Scan for the cell matching the given text and deliver its (x, y) coordinate at center. 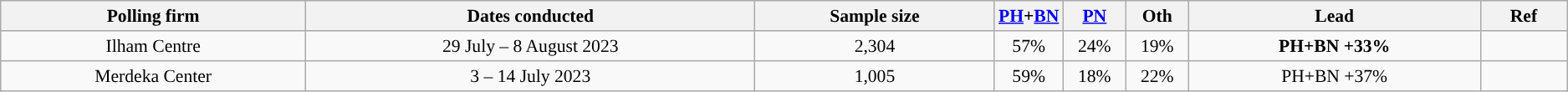
59% (1029, 76)
22% (1157, 76)
PH+BN +37% (1335, 76)
Dates conducted (530, 16)
Oth (1157, 16)
Ref (1524, 16)
2,304 (875, 46)
Sample size (875, 16)
1,005 (875, 76)
PN (1094, 16)
Lead (1335, 16)
Polling firm (154, 16)
PH+BN +33% (1335, 46)
29 July – 8 August 2023 (530, 46)
Ilham Centre (154, 46)
19% (1157, 46)
3 – 14 July 2023 (530, 76)
57% (1029, 46)
Merdeka Center (154, 76)
18% (1094, 76)
PH+BN (1029, 16)
24% (1094, 46)
